Search for the cell housing the specified text and yield its [x, y] center coordinate. 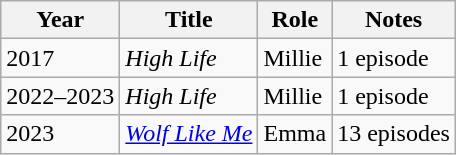
Year [60, 20]
Wolf Like Me [189, 134]
2022–2023 [60, 96]
Title [189, 20]
2023 [60, 134]
Notes [394, 20]
2017 [60, 58]
13 episodes [394, 134]
Role [295, 20]
Emma [295, 134]
